Extract the (X, Y) coordinate from the center of the cell holding the provided text.  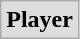
Player (40, 20)
